Pinpoint the cell where the given text exists, returning its [x, y] midpoint coordinate. 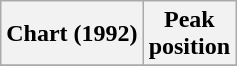
Peakposition [189, 34]
Chart (1992) [72, 34]
